Extract the (x, y) coordinate from the center of the cell holding the provided text.  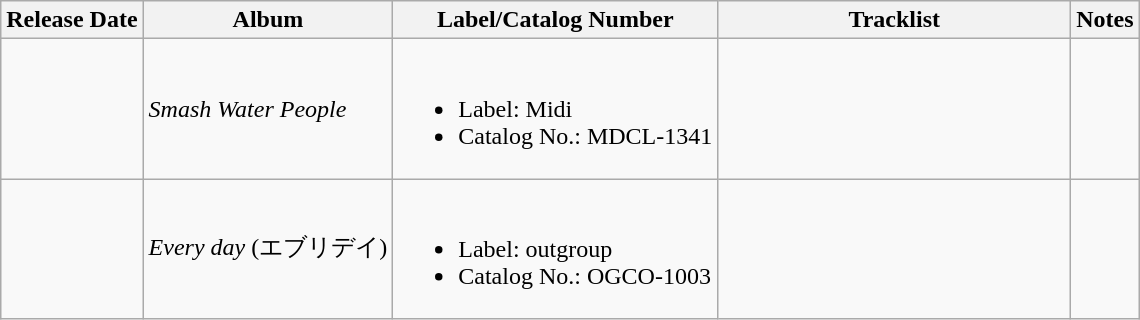
Every day (エブリデイ) (268, 249)
Notes (1105, 20)
Tracklist (894, 20)
Release Date (72, 20)
Album (268, 20)
Label: MidiCatalog No.: MDCL-1341 (556, 109)
Label: outgroupCatalog No.: OGCO-1003 (556, 249)
Label/Catalog Number (556, 20)
Smash Water People (268, 109)
